Scan for the cell matching the given text and deliver its [X, Y] coordinate at center. 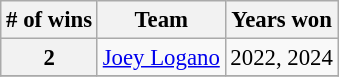
Joey Logano [161, 58]
2 [50, 58]
Team [161, 20]
# of wins [50, 20]
Years won [282, 20]
2022, 2024 [282, 58]
